Pinpoint the cell where the given text exists, returning its [x, y] midpoint coordinate. 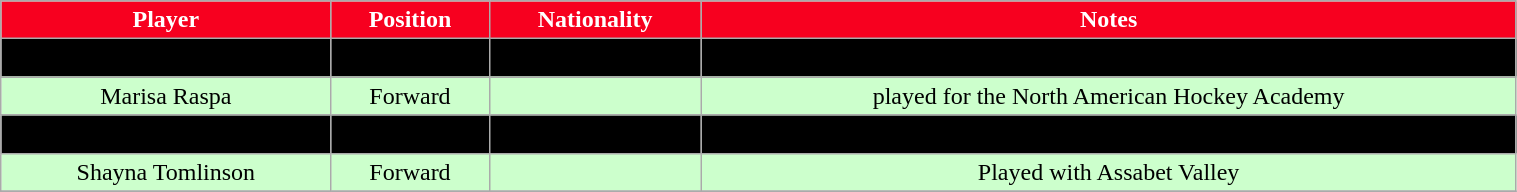
Position [410, 20]
played for the North American Hockey Academy [1108, 96]
Defense [410, 58]
Played with Little Caesars Detroit [1108, 134]
Amanda Kimmerle [166, 58]
Player [166, 20]
Notes [1108, 20]
Played with Assabet Valley [1108, 172]
Marisa Raspa [166, 96]
Whitney Renn [166, 134]
Shayna Tomlinson [166, 172]
Attended Anoka (MN) High School [1108, 58]
Nationality [595, 20]
